Determine the [X, Y] coordinate at the center of the cell enclosing the given text.  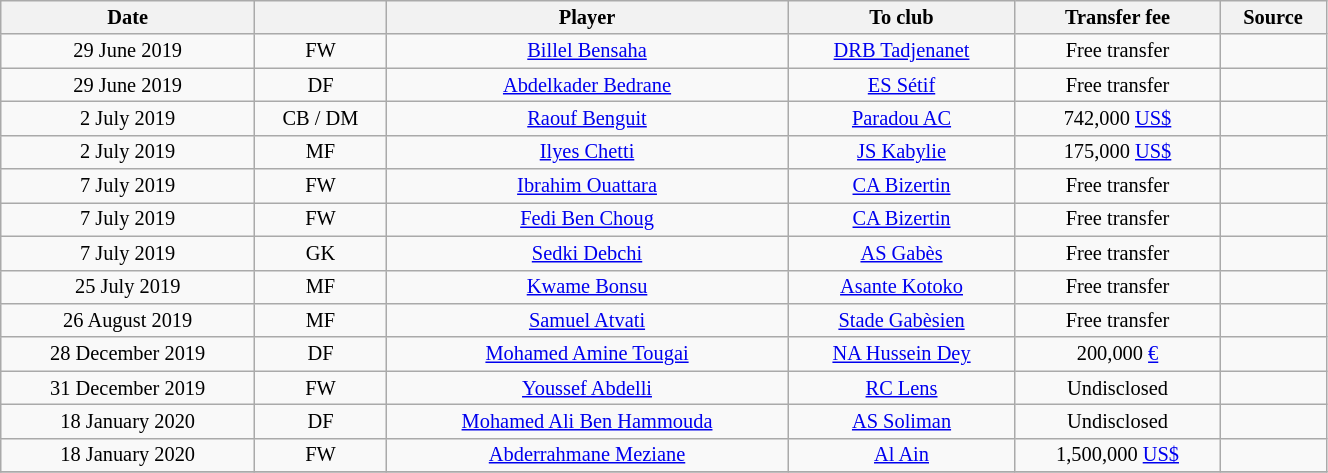
Al Ain [902, 455]
25 July 2019 [128, 287]
Source [1274, 17]
31 December 2019 [128, 388]
26 August 2019 [128, 320]
175,000 US$ [1117, 152]
Transfer fee [1117, 17]
Date [128, 17]
Paradou AC [902, 118]
Billel Bensaha [586, 51]
Ibrahim Ouattara [586, 186]
Sedki Debchi [586, 253]
AS Gabès [902, 253]
Asante Kotoko [902, 287]
Stade Gabèsien [902, 320]
Fedi Ben Choug [586, 219]
AS Soliman [902, 421]
Mohamed Ali Ben Hammouda [586, 421]
JS Kabylie [902, 152]
Mohamed Amine Tougai [586, 354]
742,000 US$ [1117, 118]
200,000 € [1117, 354]
Samuel Atvati [586, 320]
28 December 2019 [128, 354]
CB / DM [321, 118]
Kwame Bonsu [586, 287]
ES Sétif [902, 85]
Raouf Benguit [586, 118]
Abdelkader Bedrane [586, 85]
Youssef Abdelli [586, 388]
RC Lens [902, 388]
GK [321, 253]
DRB Tadjenanet [902, 51]
1,500,000 US$ [1117, 455]
Ilyes Chetti [586, 152]
To club [902, 17]
Abderrahmane Meziane [586, 455]
Player [586, 17]
NA Hussein Dey [902, 354]
